From the cell containing the given text, extract its center point as [x, y] coordinate. 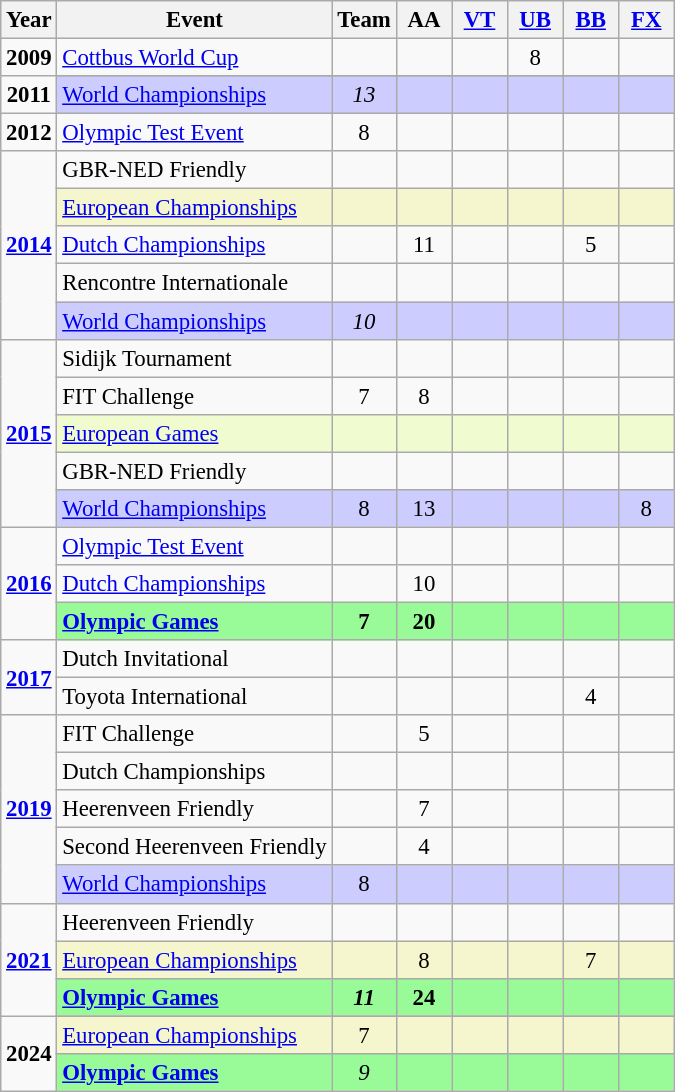
Team [364, 20]
European Games [194, 433]
2016 [29, 584]
Sidijk Tournament [194, 358]
VT [480, 20]
Second Heerenveen Friendly [194, 847]
BB [591, 20]
UB [535, 20]
2024 [29, 1054]
2021 [29, 960]
FX [646, 20]
2019 [29, 809]
Rencontre Internationale [194, 283]
2017 [29, 678]
AA [424, 20]
Year [29, 20]
2011 [29, 95]
Toyota International [194, 697]
2014 [29, 245]
20 [424, 621]
2015 [29, 433]
Dutch Invitational [194, 659]
9 [364, 1073]
2012 [29, 133]
24 [424, 997]
Event [194, 20]
2009 [29, 58]
Cottbus World Cup [194, 58]
